Search for the cell housing the specified text and yield its [x, y] center coordinate. 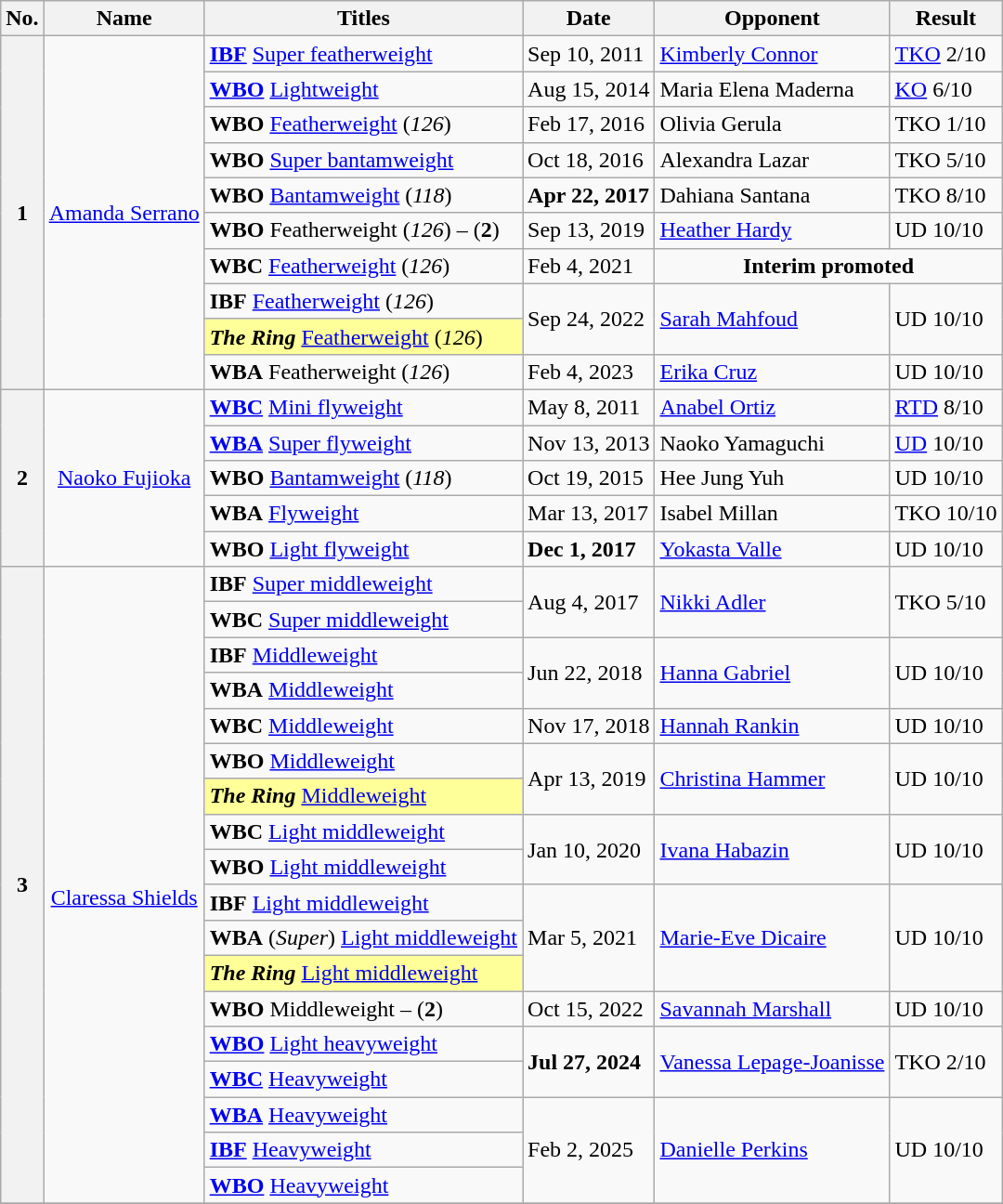
Result [945, 19]
Anabel Ortiz [773, 407]
WBA Heavyweight [363, 1115]
The Ring Middleweight [363, 796]
WBC Super middleweight [363, 620]
Apr 22, 2017 [589, 195]
Christina Hammer [773, 779]
TKO 1/10 [945, 124]
Feb 4, 2023 [589, 372]
IBF Middleweight [363, 655]
Sep 13, 2019 [589, 230]
Olivia Gerula [773, 124]
WBO Featherweight (126) – (2) [363, 230]
Interim promoted [828, 266]
Erika Cruz [773, 372]
Heather Hardy [773, 230]
IBF Super middleweight [363, 584]
WBO Middleweight – (2) [363, 1008]
Feb 4, 2021 [589, 266]
Ivana Habazin [773, 849]
Kimberly Connor [773, 54]
Jun 22, 2018 [589, 673]
Sep 24, 2022 [589, 319]
Sarah Mahfoud [773, 319]
2 [22, 478]
KO 6/10 [945, 89]
Mar 13, 2017 [589, 514]
Claressa Shields [124, 884]
Marie-Eve Dicaire [773, 937]
Jul 27, 2024 [589, 1062]
Savannah Marshall [773, 1008]
The Ring Light middleweight [363, 973]
Yokasta Valle [773, 549]
WBA Flyweight [363, 514]
Feb 2, 2025 [589, 1150]
IBF Light middleweight [363, 902]
WBA Featherweight (126) [363, 372]
WBO Featherweight (126) [363, 124]
WBC Featherweight (126) [363, 266]
Nov 13, 2013 [589, 443]
Naoko Fujioka [124, 478]
The Ring Featherweight (126) [363, 336]
WBC Heavyweight [363, 1080]
WBO Middleweight [363, 761]
Hannah Rankin [773, 726]
WBO Lightweight [363, 89]
Sep 10, 2011 [589, 54]
RTD 8/10 [945, 407]
Nov 17, 2018 [589, 726]
Oct 18, 2016 [589, 160]
1 [22, 214]
3 [22, 884]
Dec 1, 2017 [589, 549]
May 8, 2011 [589, 407]
Dahiana Santana [773, 195]
Aug 15, 2014 [589, 89]
WBO Light heavyweight [363, 1044]
No. [22, 19]
Vanessa Lepage-Joanisse [773, 1062]
WBO Light flyweight [363, 549]
Alexandra Lazar [773, 160]
WBA Super flyweight [363, 443]
WBC Middleweight [363, 726]
Apr 13, 2019 [589, 779]
Hee Jung Yuh [773, 478]
Danielle Perkins [773, 1150]
Feb 17, 2016 [589, 124]
Aug 4, 2017 [589, 602]
IBF Heavyweight [363, 1150]
IBF Super featherweight [363, 54]
Amanda Serrano [124, 214]
Mar 5, 2021 [589, 937]
WBO Super bantamweight [363, 160]
Date [589, 19]
WBA (Super) Light middleweight [363, 937]
WBO Heavyweight [363, 1185]
Name [124, 19]
WBC Mini flyweight [363, 407]
Isabel Millan [773, 514]
WBC Light middleweight [363, 831]
IBF Featherweight (126) [363, 301]
Hanna Gabriel [773, 673]
Nikki Adler [773, 602]
Maria Elena Maderna [773, 89]
Jan 10, 2020 [589, 849]
WBA Middleweight [363, 690]
Opponent [773, 19]
Naoko Yamaguchi [773, 443]
WBO Light middleweight [363, 867]
TKO 8/10 [945, 195]
Titles [363, 19]
Oct 19, 2015 [589, 478]
TKO 10/10 [945, 514]
Oct 15, 2022 [589, 1008]
